Scan for the cell matching the given text and deliver its [X, Y] coordinate at center. 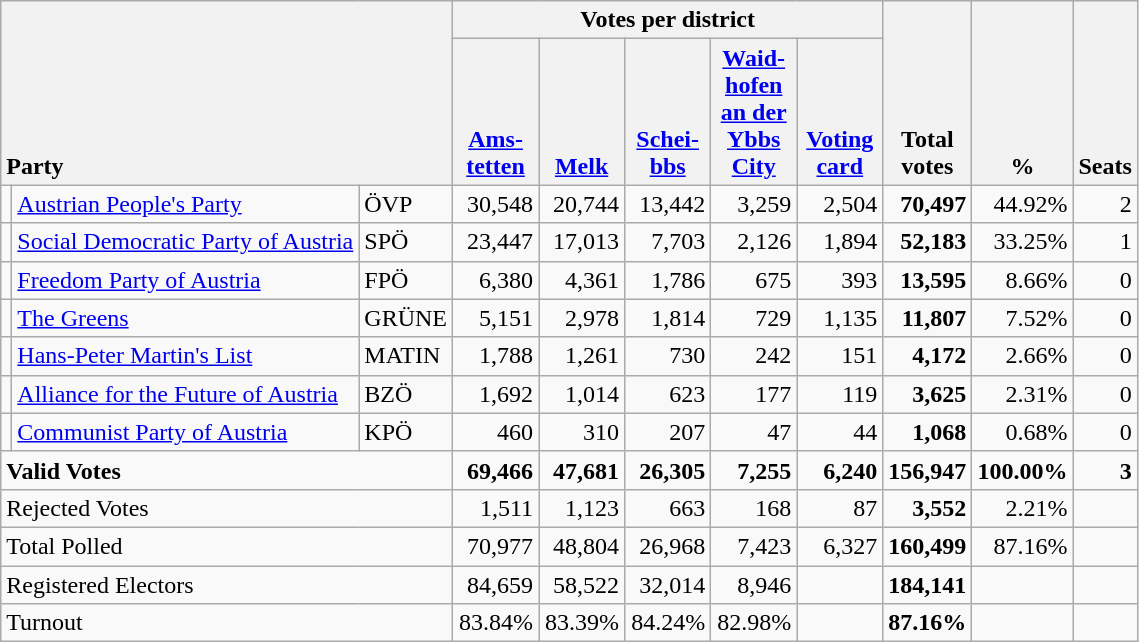
33.25% [1022, 242]
87 [840, 508]
30,548 [496, 204]
2 [1105, 204]
Ams-tetten [496, 112]
58,522 [582, 585]
47 [754, 432]
1,068 [928, 432]
393 [840, 280]
8,946 [754, 585]
26,305 [668, 470]
Total Polled [227, 546]
177 [754, 394]
3,625 [928, 394]
26,968 [668, 546]
Registered Electors [227, 585]
48,804 [582, 546]
3,552 [928, 508]
52,183 [928, 242]
Alliance for the Future of Austria [186, 394]
2,504 [840, 204]
1,261 [582, 356]
729 [754, 318]
160,499 [928, 546]
2,978 [582, 318]
168 [754, 508]
17,013 [582, 242]
8.66% [1022, 280]
1,814 [668, 318]
1,135 [840, 318]
13,595 [928, 280]
663 [668, 508]
KPÖ [406, 432]
Communist Party of Austria [186, 432]
4,361 [582, 280]
730 [668, 356]
2.21% [1022, 508]
GRÜNE [406, 318]
% [1022, 93]
84.24% [668, 623]
Melk [582, 112]
2.66% [1022, 356]
184,141 [928, 585]
Austrian People's Party [186, 204]
Valid Votes [227, 470]
623 [668, 394]
6,240 [840, 470]
Party [227, 93]
310 [582, 432]
7,255 [754, 470]
207 [668, 432]
Votingcard [840, 112]
44 [840, 432]
3 [1105, 470]
1,123 [582, 508]
156,947 [928, 470]
Votes per district [668, 20]
1 [1105, 242]
242 [754, 356]
The Greens [186, 318]
460 [496, 432]
FPÖ [406, 280]
Seats [1105, 93]
Rejected Votes [227, 508]
7,703 [668, 242]
5,151 [496, 318]
83.84% [496, 623]
Waid-hofenan derYbbsCity [754, 112]
4,172 [928, 356]
1,786 [668, 280]
Schei-bbs [668, 112]
Totalvotes [928, 93]
82.98% [754, 623]
Freedom Party of Austria [186, 280]
6,327 [840, 546]
70,497 [928, 204]
70,977 [496, 546]
MATIN [406, 356]
1,788 [496, 356]
84,659 [496, 585]
1,894 [840, 242]
675 [754, 280]
11,807 [928, 318]
69,466 [496, 470]
2.31% [1022, 394]
13,442 [668, 204]
7.52% [1022, 318]
32,014 [668, 585]
7,423 [754, 546]
6,380 [496, 280]
119 [840, 394]
3,259 [754, 204]
2,126 [754, 242]
23,447 [496, 242]
100.00% [1022, 470]
Hans-Peter Martin's List [186, 356]
0.68% [1022, 432]
Social Democratic Party of Austria [186, 242]
83.39% [582, 623]
SPÖ [406, 242]
ÖVP [406, 204]
44.92% [1022, 204]
20,744 [582, 204]
47,681 [582, 470]
1,692 [496, 394]
Turnout [227, 623]
1,511 [496, 508]
BZÖ [406, 394]
1,014 [582, 394]
151 [840, 356]
